Find where the given text appears and provide that cell's center as (X, Y) coordinate. 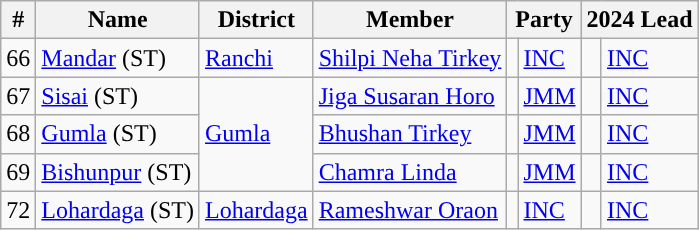
Bishunpur (ST) (118, 172)
Party (544, 20)
Sisai (ST) (118, 96)
67 (18, 96)
Mandar (ST) (118, 58)
Name (118, 20)
Gumla (256, 134)
Jiga Susaran Horo (410, 96)
72 (18, 210)
Rameshwar Oraon (410, 210)
Member (410, 20)
Lohardaga (256, 210)
Lohardaga (ST) (118, 210)
Shilpi Neha Tirkey (410, 58)
Chamra Linda (410, 172)
Ranchi (256, 58)
Bhushan Tirkey (410, 134)
66 (18, 58)
# (18, 20)
2024 Lead (640, 20)
Gumla (ST) (118, 134)
68 (18, 134)
District (256, 20)
69 (18, 172)
